Extract the (x, y) coordinate from the center of the cell holding the provided text.  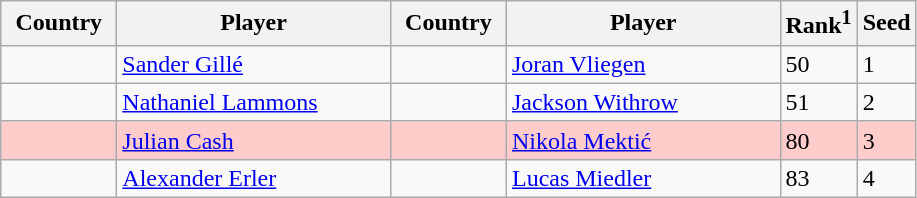
Nathaniel Lammons (254, 102)
2 (886, 102)
Joran Vliegen (643, 64)
Alexander Erler (254, 178)
Nikola Mektić (643, 140)
80 (818, 140)
Seed (886, 24)
4 (886, 178)
1 (886, 64)
Sander Gillé (254, 64)
50 (818, 64)
Lucas Miedler (643, 178)
83 (818, 178)
Julian Cash (254, 140)
Rank1 (818, 24)
51 (818, 102)
3 (886, 140)
Jackson Withrow (643, 102)
